Determine the (x, y) coordinate at the center of the cell enclosing the given text.  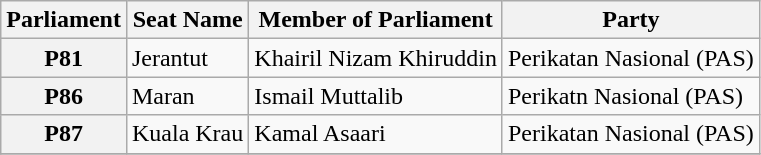
Ismail Muttalib (376, 96)
Kamal Asaari (376, 134)
Jerantut (187, 58)
Parliament (64, 20)
Party (630, 20)
Seat Name (187, 20)
P87 (64, 134)
P81 (64, 58)
P86 (64, 96)
Maran (187, 96)
Perikatn Nasional (PAS) (630, 96)
Khairil Nizam Khiruddin (376, 58)
Kuala Krau (187, 134)
Member of Parliament (376, 20)
